Find where the given text appears and provide that cell's center as (x, y) coordinate. 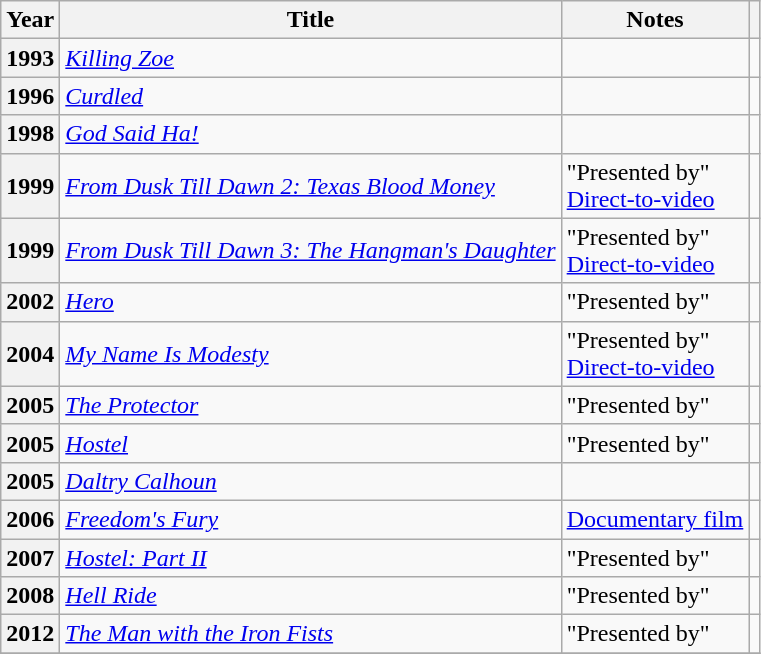
Curdled (310, 96)
The Man with the Iron Fists (310, 634)
2002 (30, 302)
Hell Ride (310, 596)
Hostel (310, 443)
2012 (30, 634)
Daltry Calhoun (310, 481)
2006 (30, 519)
Killing Zoe (310, 58)
Notes (655, 20)
Year (30, 20)
The Protector (310, 405)
Hostel: Part II (310, 557)
God Said Ha! (310, 134)
Documentary film (655, 519)
Freedom's Fury (310, 519)
1996 (30, 96)
2008 (30, 596)
2004 (30, 354)
Title (310, 20)
From Dusk Till Dawn 2: Texas Blood Money (310, 186)
1998 (30, 134)
My Name Is Modesty (310, 354)
From Dusk Till Dawn 3: The Hangman's Daughter (310, 250)
1993 (30, 58)
2007 (30, 557)
Hero (310, 302)
